Extract the [X, Y] coordinate from the center of the cell holding the provided text.  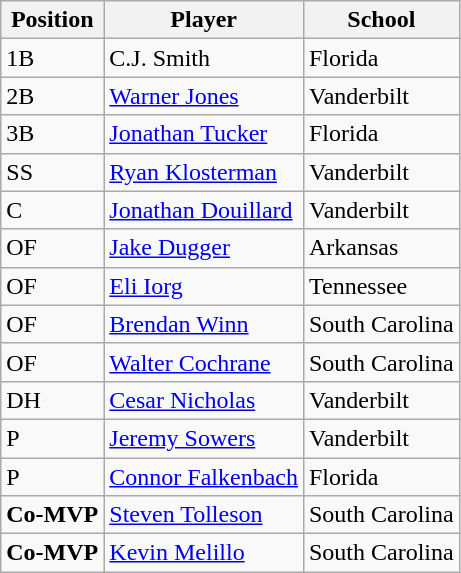
Walter Cochrane [204, 362]
Jonathan Douillard [204, 210]
3B [52, 134]
Ryan Klosterman [204, 172]
Arkansas [381, 248]
C [52, 210]
Jeremy Sowers [204, 438]
Position [52, 20]
Cesar Nicholas [204, 400]
Kevin Melillo [204, 553]
Connor Falkenbach [204, 477]
Jake Dugger [204, 248]
Player [204, 20]
2B [52, 96]
School [381, 20]
Jonathan Tucker [204, 134]
SS [52, 172]
Brendan Winn [204, 324]
Tennessee [381, 286]
DH [52, 400]
C.J. Smith [204, 58]
Steven Tolleson [204, 515]
Warner Jones [204, 96]
Eli Iorg [204, 286]
1B [52, 58]
